Locate the cell with the specified text and output its (x, y) center coordinate. 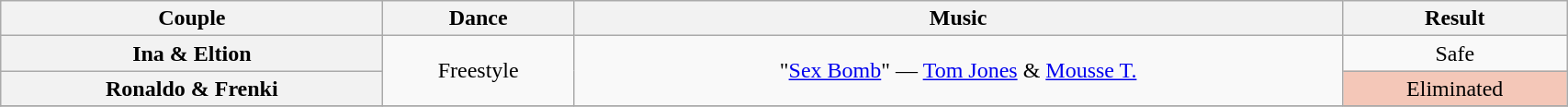
Ina & Eltion (192, 53)
Couple (192, 18)
Safe (1455, 53)
Music (957, 18)
Dance (478, 18)
Freestyle (478, 71)
Ronaldo & Frenki (192, 89)
Result (1455, 18)
"Sex Bomb" — Tom Jones & Mousse T. (957, 71)
Eliminated (1455, 89)
